Output the [x, y] coordinate of the center of the cell containing the given text.  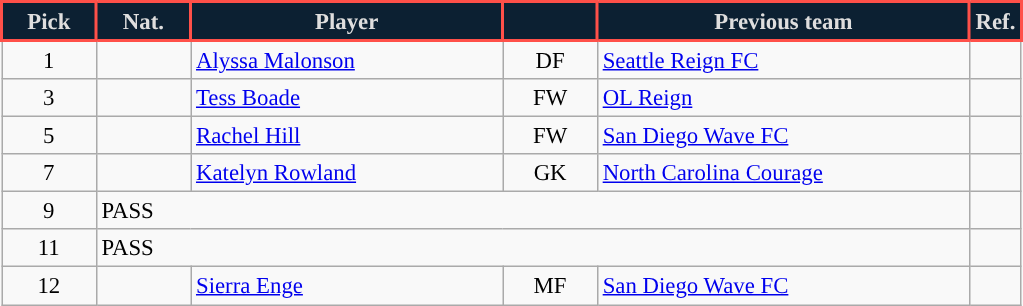
DF [550, 60]
Katelyn Rowland [347, 173]
12 [50, 286]
Sierra Enge [347, 286]
Seattle Reign FC [783, 60]
11 [50, 249]
GK [550, 173]
Tess Boade [347, 98]
Alyssa Malonson [347, 60]
Previous team [783, 22]
Player [347, 22]
7 [50, 173]
9 [50, 211]
North Carolina Courage [783, 173]
OL Reign [783, 98]
5 [50, 136]
Nat. [144, 22]
Ref. [995, 22]
Pick [50, 22]
Rachel Hill [347, 136]
MF [550, 286]
1 [50, 60]
3 [50, 98]
